For the text-containing cell, return its midpoint in (x, y) coordinate format. 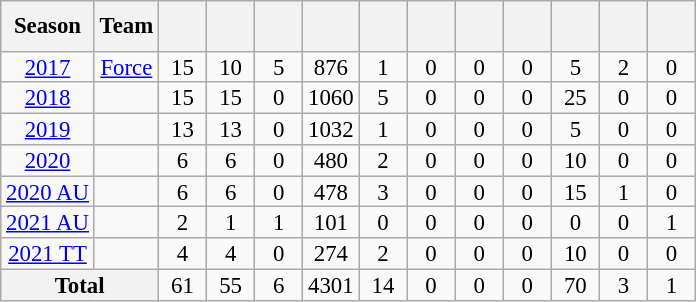
25 (575, 98)
1060 (331, 98)
478 (331, 192)
61 (182, 284)
70 (575, 284)
Total (80, 284)
274 (331, 254)
1032 (331, 130)
Team (126, 26)
4301 (331, 284)
480 (331, 160)
2020 (48, 160)
2017 (48, 66)
2021 TT (48, 254)
14 (383, 284)
2019 (48, 130)
876 (331, 66)
101 (331, 222)
55 (231, 284)
2020 AU (48, 192)
Season (48, 26)
2018 (48, 98)
Force (126, 66)
2021 AU (48, 222)
